Find where the given text appears and provide that cell's center as [x, y] coordinate. 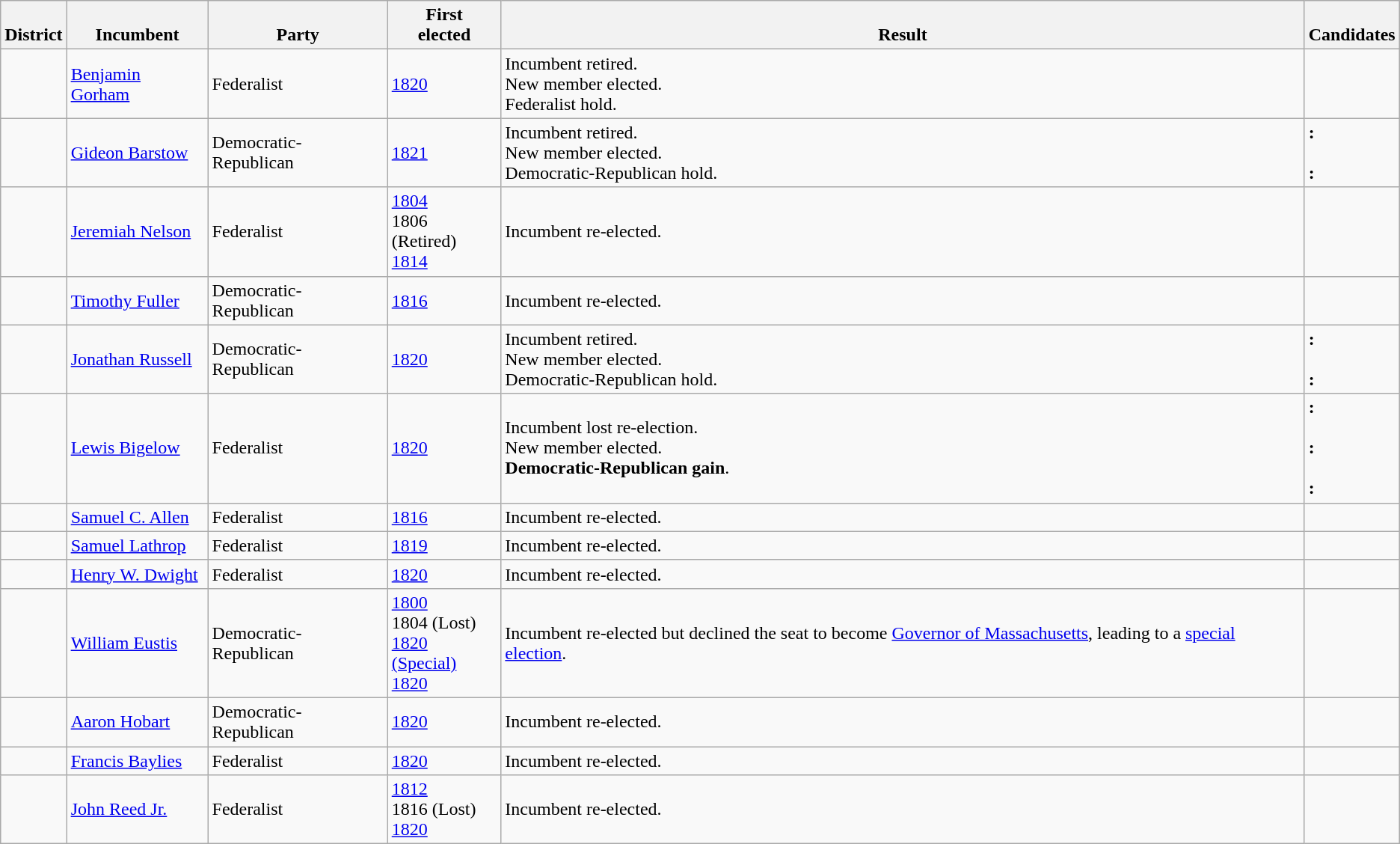
William Eustis [138, 643]
18001804 (Lost)1820 (Special)1820 [444, 643]
Gideon Barstow [138, 153]
1819 [444, 545]
Result [903, 25]
1821 [444, 153]
Samuel Lathrop [138, 545]
John Reed Jr. [138, 810]
Jeremiah Nelson [138, 232]
Candidates [1352, 25]
Lewis Bigelow [138, 448]
Benjamin Gorham [138, 84]
Jonathan Russell [138, 359]
::: [1352, 448]
Incumbent retired.New member elected.Federalist hold. [903, 84]
Francis Baylies [138, 761]
Incumbent [138, 25]
18121816 (Lost)1820 [444, 810]
Samuel C. Allen [138, 517]
District [34, 25]
Firstelected [444, 25]
Timothy Fuller [138, 301]
Aaron Hobart [138, 721]
Party [298, 25]
Incumbent lost re-election.New member elected.Democratic-Republican gain. [903, 448]
18041806 (Retired)1814 [444, 232]
Henry W. Dwight [138, 574]
Incumbent re-elected but declined the seat to become Governor of Massachusetts, leading to a special election. [903, 643]
